Return the [x, y] coordinate for the center point of the cell that contains the specified text.  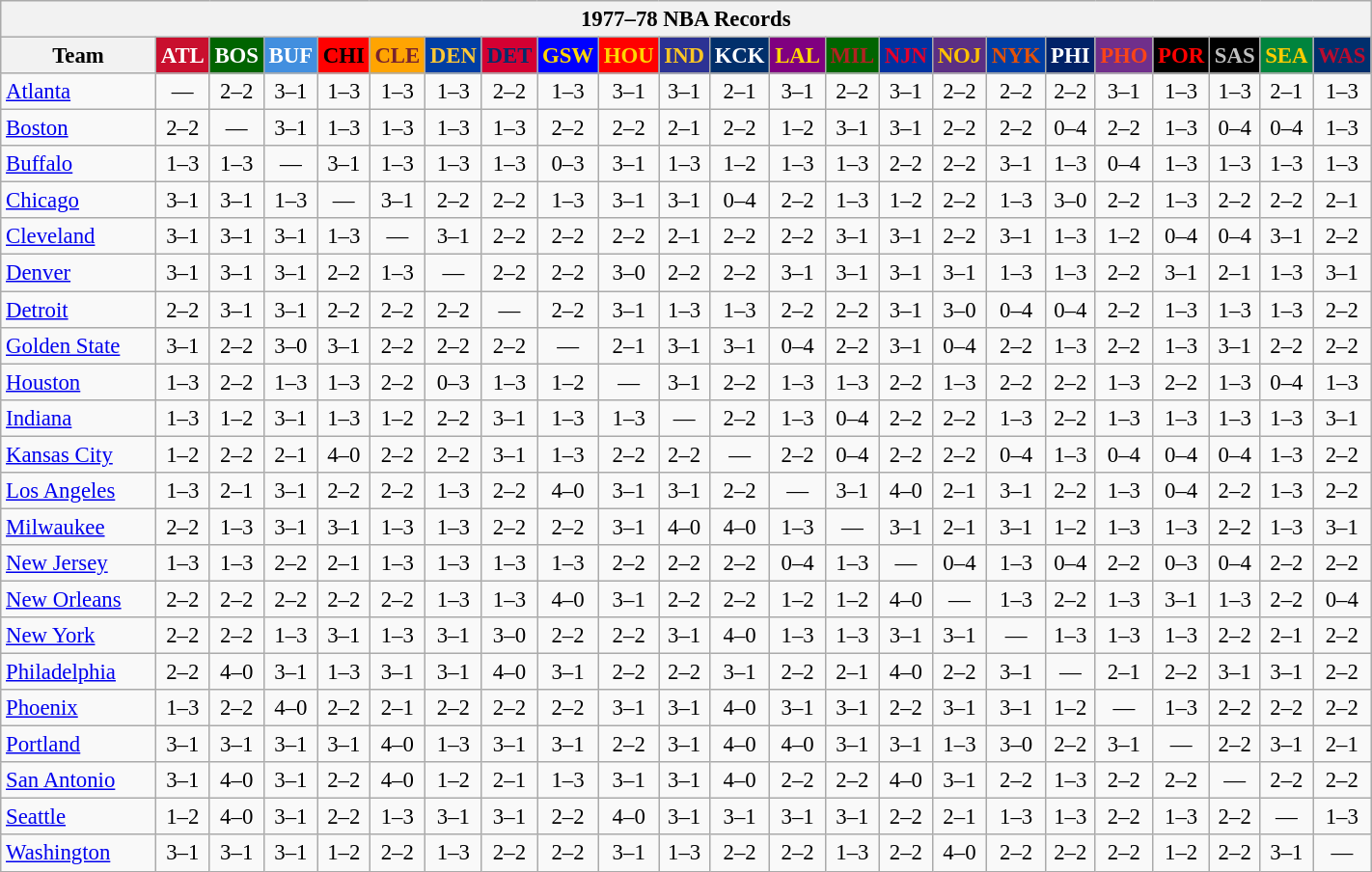
Chicago [79, 201]
Team [79, 56]
Detroit [79, 310]
Houston [79, 382]
Philadelphia [79, 672]
SEA [1287, 56]
MIL [852, 56]
New Jersey [79, 563]
PHO [1124, 56]
POR [1181, 56]
SAS [1234, 56]
IND [684, 56]
CHI [343, 56]
LAL [797, 56]
KCK [739, 56]
Milwaukee [79, 527]
NOJ [959, 56]
Kansas City [79, 454]
BOS [236, 56]
HOU [629, 56]
DET [509, 56]
CLE [398, 56]
Seattle [79, 817]
Washington [79, 854]
WAS [1342, 56]
BUF [290, 56]
Portland [79, 745]
Atlanta [79, 92]
Boston [79, 128]
NJN [905, 56]
GSW [568, 56]
NYK [1017, 56]
Denver [79, 273]
San Antonio [79, 780]
ATL [182, 56]
1977–78 NBA Records [686, 19]
New York [79, 636]
Phoenix [79, 708]
PHI [1071, 56]
Indiana [79, 418]
DEN [453, 56]
Buffalo [79, 164]
Cleveland [79, 236]
New Orleans [79, 599]
Los Angeles [79, 491]
Golden State [79, 345]
